Return the (x, y) coordinate for the center point of the cell that contains the specified text.  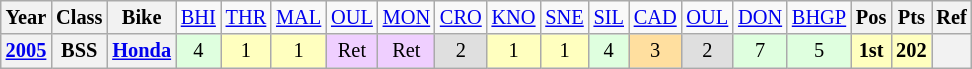
2005 (26, 51)
Ref (952, 17)
SIL (609, 17)
Pts (911, 17)
Pos (871, 17)
SNE (564, 17)
5 (819, 51)
CRO (461, 17)
MAL (298, 17)
KNO (514, 17)
CAD (656, 17)
3 (656, 51)
Class (79, 17)
BHI (198, 17)
202 (911, 51)
BSS (79, 51)
Bike (142, 17)
Year (26, 17)
DON (760, 17)
THR (246, 17)
Honda (142, 51)
MON (406, 17)
7 (760, 51)
1st (871, 51)
BHGP (819, 17)
